Return (X, Y) of the center of cell containing provided text 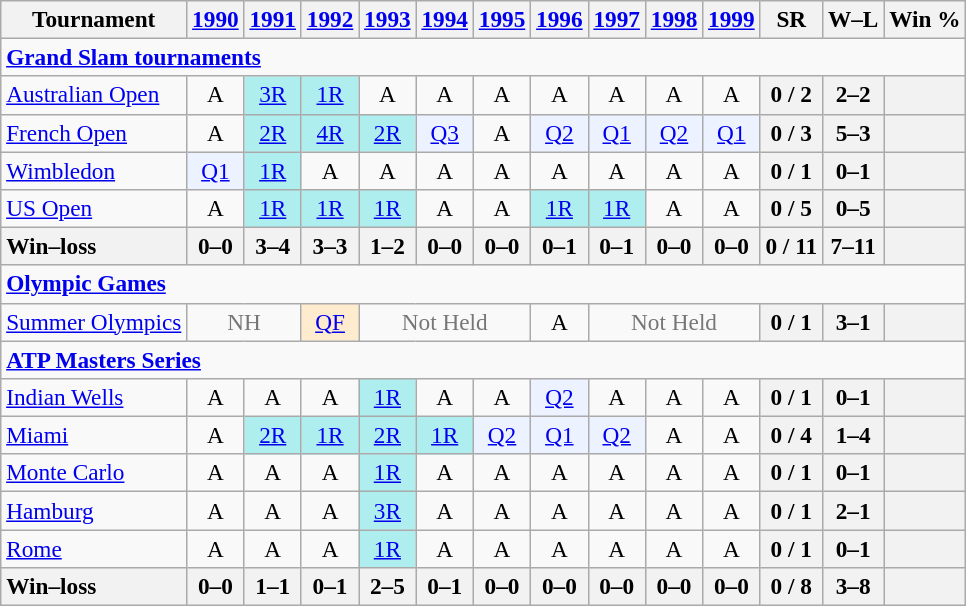
5–3 (854, 133)
4R (330, 133)
1992 (330, 19)
0 / 4 (792, 435)
0–5 (854, 208)
1997 (616, 19)
Grand Slam tournaments (484, 57)
3–3 (330, 246)
3–8 (854, 586)
1–4 (854, 435)
NH (244, 322)
1990 (216, 19)
Australian Open (94, 95)
1999 (732, 19)
Rome (94, 548)
1993 (388, 19)
1–1 (272, 586)
7–11 (854, 246)
2–5 (388, 586)
French Open (94, 133)
1991 (272, 19)
2–1 (854, 510)
ATP Masters Series (484, 359)
Summer Olympics (94, 322)
0 / 2 (792, 95)
3–4 (272, 246)
Monte Carlo (94, 473)
Olympic Games (484, 284)
1998 (674, 19)
SR (792, 19)
0 / 5 (792, 208)
Tournament (94, 19)
1994 (444, 19)
1996 (560, 19)
US Open (94, 208)
Hamburg (94, 510)
1995 (502, 19)
Q3 (444, 133)
0 / 3 (792, 133)
3–1 (854, 322)
W–L (854, 19)
0 / 11 (792, 246)
1–2 (388, 246)
0 / 8 (792, 586)
Wimbledon (94, 170)
2–2 (854, 95)
Miami (94, 435)
Indian Wells (94, 397)
QF (330, 322)
Win % (925, 19)
